Locate the cell with the specified text and output its (x, y) center coordinate. 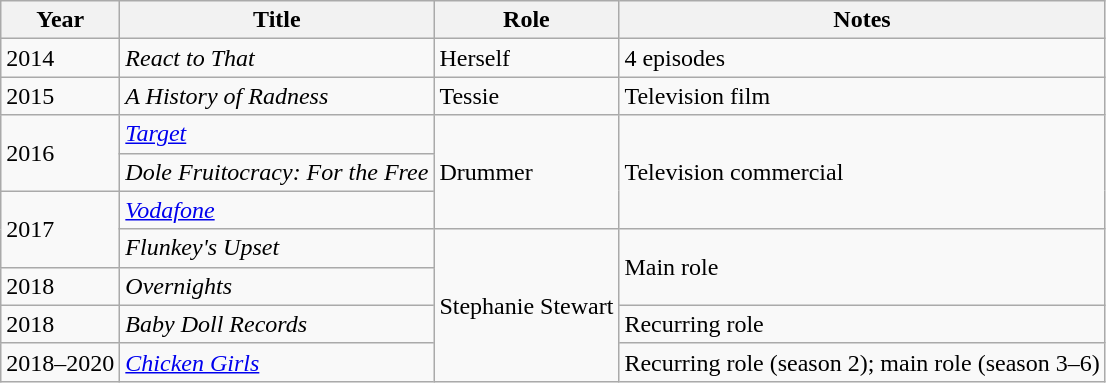
2016 (60, 153)
2014 (60, 58)
Television commercial (862, 172)
React to That (277, 58)
A History of Radness (277, 96)
4 episodes (862, 58)
Target (277, 134)
Dole Fruitocracy: For the Free (277, 172)
Herself (526, 58)
Title (277, 20)
Television film (862, 96)
Flunkey's Upset (277, 248)
Drummer (526, 172)
Main role (862, 267)
Tessie (526, 96)
Chicken Girls (277, 362)
Notes (862, 20)
Stephanie Stewart (526, 305)
Role (526, 20)
Baby Doll Records (277, 324)
2017 (60, 229)
Recurring role (season 2); main role (season 3–6) (862, 362)
Vodafone (277, 210)
Recurring role (862, 324)
2015 (60, 96)
Year (60, 20)
Overnights (277, 286)
2018–2020 (60, 362)
